Return the (x, y) coordinate for the center point of the cell that contains the specified text.  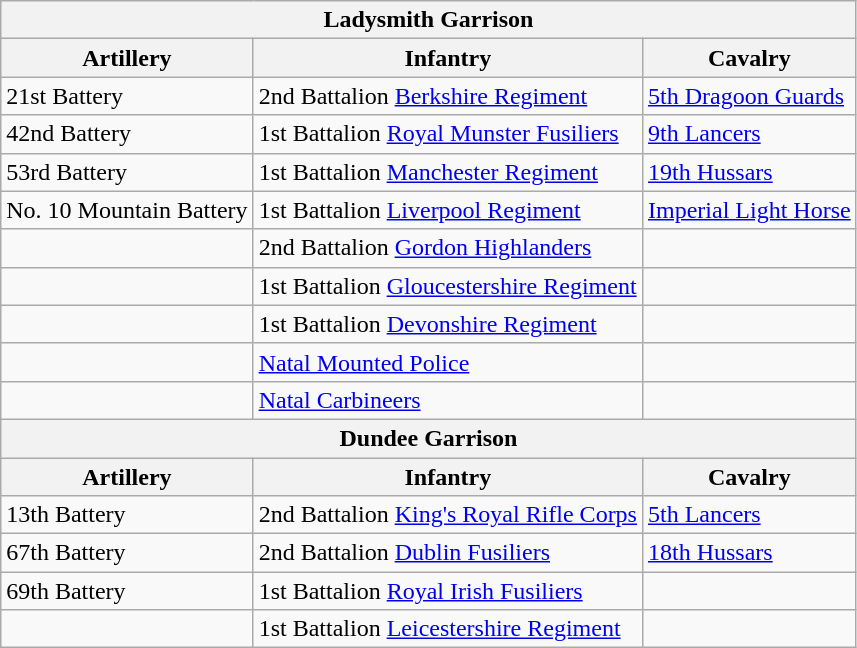
2nd Battalion King's Royal Rifle Corps (448, 515)
67th Battery (127, 553)
69th Battery (127, 591)
5th Dragoon Guards (749, 96)
1st Battalion Gloucestershire Regiment (448, 286)
Natal Carbineers (448, 400)
Imperial Light Horse (749, 210)
2nd Battalion Dublin Fusiliers (448, 553)
Dundee Garrison (428, 438)
2nd Battalion Berkshire Regiment (448, 96)
1st Battalion Devonshire Regiment (448, 324)
1st Battalion Manchester Regiment (448, 172)
21st Battery (127, 96)
19th Hussars (749, 172)
42nd Battery (127, 134)
Ladysmith Garrison (428, 20)
1st Battalion Royal Munster Fusiliers (448, 134)
9th Lancers (749, 134)
53rd Battery (127, 172)
1st Battalion Royal Irish Fusiliers (448, 591)
13th Battery (127, 515)
No. 10 Mountain Battery (127, 210)
1st Battalion Leicestershire Regiment (448, 629)
2nd Battalion Gordon Highlanders (448, 248)
Natal Mounted Police (448, 362)
18th Hussars (749, 553)
1st Battalion Liverpool Regiment (448, 210)
5th Lancers (749, 515)
